Determine the [X, Y] coordinate at the center of the cell enclosing the given text.  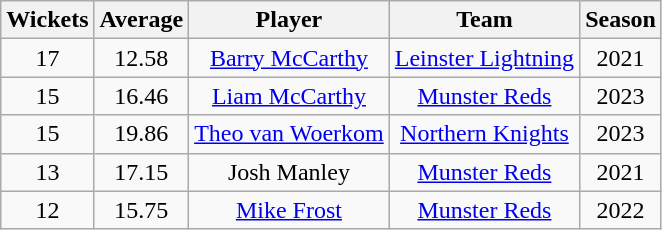
Barry McCarthy [290, 58]
Josh Manley [290, 172]
12.58 [142, 58]
19.86 [142, 134]
17.15 [142, 172]
Northern Knights [484, 134]
Liam McCarthy [290, 96]
2022 [621, 210]
12 [48, 210]
Average [142, 20]
Season [621, 20]
Team [484, 20]
15.75 [142, 210]
Wickets [48, 20]
13 [48, 172]
Leinster Lightning [484, 58]
Mike Frost [290, 210]
17 [48, 58]
Theo van Woerkom [290, 134]
16.46 [142, 96]
Player [290, 20]
